Output the [x, y] coordinate of the center of the cell containing the given text.  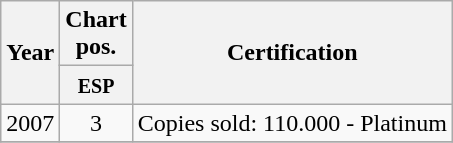
2007 [30, 123]
Year [30, 52]
Certification [292, 52]
Copies sold: 110.000 - Platinum [292, 123]
ESP [96, 85]
Chart pos. [96, 34]
3 [96, 123]
